Find where the given text appears and provide that cell's center as [X, Y] coordinate. 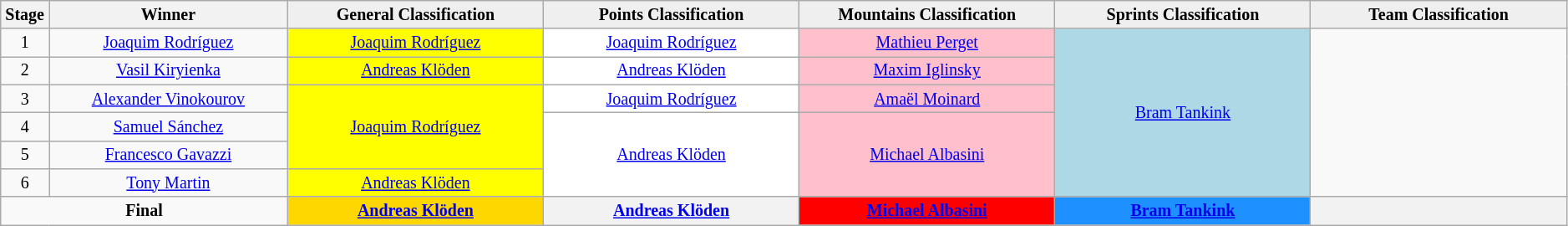
Mountains Classification [927, 15]
Vasil Kiryienka [169, 70]
Amaël Moinard [927, 99]
Mathieu Perget [927, 44]
1 [25, 44]
Team Classification [1439, 15]
3 [25, 99]
Samuel Sánchez [169, 127]
Francesco Gavazzi [169, 154]
Maxim Iglinsky [927, 70]
6 [25, 182]
Winner [169, 15]
Final [145, 211]
2 [25, 70]
5 [25, 154]
Stage [25, 15]
4 [25, 127]
Tony Martin [169, 182]
Points Classification [671, 15]
Sprints Classification [1183, 15]
General Classification [415, 15]
Alexander Vinokourov [169, 99]
